Provide the (x, y) coordinate of the cell's center where the given text is located.  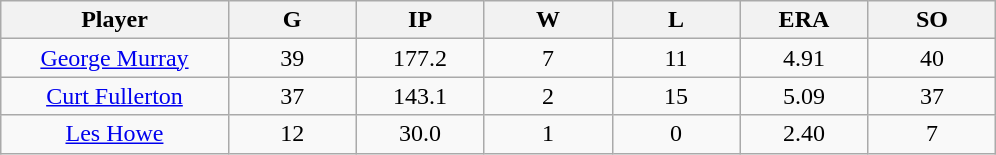
143.1 (420, 96)
2.40 (804, 134)
Les Howe (114, 134)
IP (420, 20)
L (676, 20)
4.91 (804, 58)
ERA (804, 20)
15 (676, 96)
30.0 (420, 134)
1 (548, 134)
5.09 (804, 96)
W (548, 20)
Curt Fullerton (114, 96)
SO (932, 20)
177.2 (420, 58)
12 (292, 134)
0 (676, 134)
G (292, 20)
2 (548, 96)
11 (676, 58)
George Murray (114, 58)
40 (932, 58)
Player (114, 20)
39 (292, 58)
